Output the [x, y] coordinate of the center of the cell containing the given text.  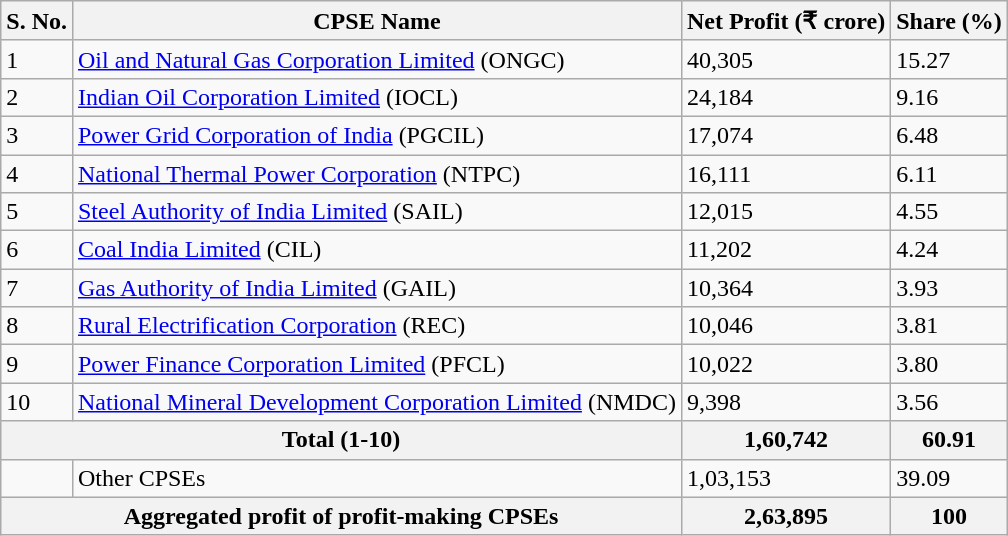
2,63,895 [786, 516]
39.09 [950, 478]
3.93 [950, 288]
Power Finance Corporation Limited (PFCL) [376, 364]
6 [37, 250]
Net Profit (₹ crore) [786, 21]
1,60,742 [786, 440]
5 [37, 212]
10,046 [786, 326]
10,364 [786, 288]
15.27 [950, 59]
National Mineral Development Corporation Limited (NMDC) [376, 402]
17,074 [786, 135]
40,305 [786, 59]
Total (1-10) [342, 440]
9 [37, 364]
100 [950, 516]
National Thermal Power Corporation (NTPC) [376, 173]
Other CPSEs [376, 478]
1 [37, 59]
Steel Authority of India Limited (SAIL) [376, 212]
3.81 [950, 326]
3.80 [950, 364]
9.16 [950, 97]
6.48 [950, 135]
Gas Authority of India Limited (GAIL) [376, 288]
7 [37, 288]
12,015 [786, 212]
Power Grid Corporation of India (PGCIL) [376, 135]
2 [37, 97]
3.56 [950, 402]
4.24 [950, 250]
4.55 [950, 212]
Share (%) [950, 21]
4 [37, 173]
3 [37, 135]
Oil and Natural Gas Corporation Limited (ONGC) [376, 59]
24,184 [786, 97]
CPSE Name [376, 21]
Aggregated profit of profit-making CPSEs [342, 516]
8 [37, 326]
6.11 [950, 173]
Indian Oil Corporation Limited (IOCL) [376, 97]
10 [37, 402]
Rural Electrification Corporation (REC) [376, 326]
9,398 [786, 402]
16,111 [786, 173]
Coal India Limited (CIL) [376, 250]
10,022 [786, 364]
60.91 [950, 440]
S. No. [37, 21]
1,03,153 [786, 478]
11,202 [786, 250]
